Capture the cell that displays the provided text and extract its [X, Y] central coordinate. 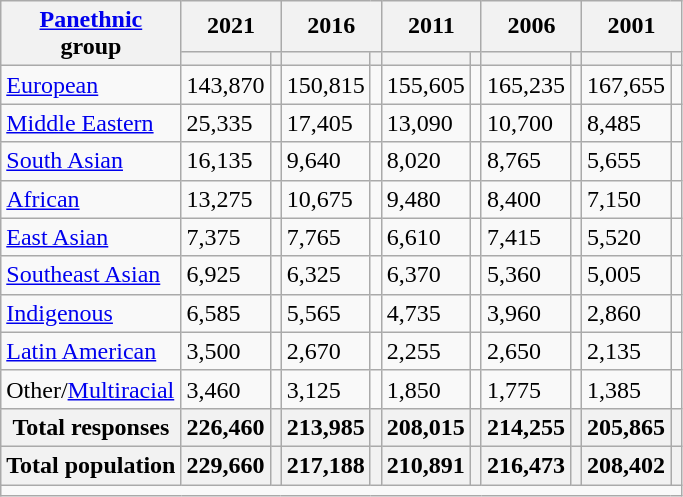
7,415 [526, 237]
Panethnicgroup [91, 34]
Indigenous [91, 313]
5,005 [626, 275]
9,480 [426, 199]
6,370 [426, 275]
8,765 [526, 161]
17,405 [326, 123]
226,460 [226, 427]
213,985 [326, 427]
8,020 [426, 161]
8,485 [626, 123]
2001 [632, 26]
2,135 [626, 351]
10,700 [526, 123]
African [91, 199]
Total responses [91, 427]
3,500 [226, 351]
214,255 [526, 427]
216,473 [526, 465]
2016 [331, 26]
1,775 [526, 389]
143,870 [226, 85]
8,400 [526, 199]
6,925 [226, 275]
Total population [91, 465]
4,735 [426, 313]
6,325 [326, 275]
3,460 [226, 389]
205,865 [626, 427]
7,150 [626, 199]
1,850 [426, 389]
East Asian [91, 237]
Middle Eastern [91, 123]
208,402 [626, 465]
167,655 [626, 85]
1,385 [626, 389]
European [91, 85]
5,565 [326, 313]
229,660 [226, 465]
5,655 [626, 161]
3,125 [326, 389]
208,015 [426, 427]
5,360 [526, 275]
2,650 [526, 351]
6,585 [226, 313]
9,640 [326, 161]
13,090 [426, 123]
2021 [231, 26]
South Asian [91, 161]
217,188 [326, 465]
10,675 [326, 199]
Other/Multiracial [91, 389]
2011 [431, 26]
2006 [531, 26]
25,335 [226, 123]
150,815 [326, 85]
7,375 [226, 237]
6,610 [426, 237]
2,255 [426, 351]
165,235 [526, 85]
2,860 [626, 313]
2,670 [326, 351]
Southeast Asian [91, 275]
16,135 [226, 161]
210,891 [426, 465]
7,765 [326, 237]
Latin American [91, 351]
155,605 [426, 85]
13,275 [226, 199]
3,960 [526, 313]
5,520 [626, 237]
